Return (x, y) of the center of cell containing provided text 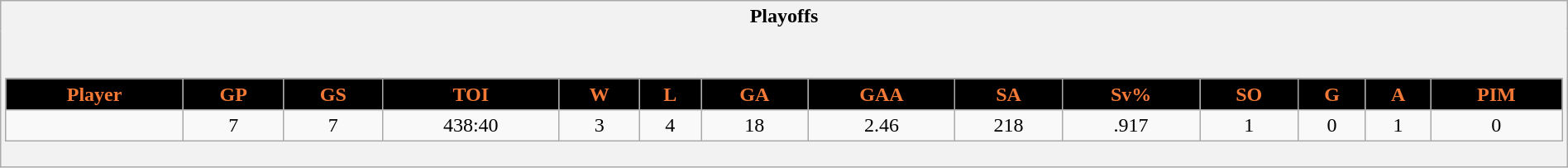
Sv% (1131, 94)
L (670, 94)
Player (94, 94)
TOI (471, 94)
A (1398, 94)
3 (599, 126)
W (599, 94)
GP (233, 94)
GS (332, 94)
218 (1009, 126)
2.46 (882, 126)
Player GP GS TOI W L GA GAA SA Sv% SO G A PIM 7 7 438:40 3 4 18 2.46 218 .917 1 0 1 0 (784, 99)
GAA (882, 94)
SO (1249, 94)
Playoffs (784, 17)
G (1332, 94)
GA (755, 94)
438:40 (471, 126)
PIM (1497, 94)
.917 (1131, 126)
18 (755, 126)
SA (1009, 94)
4 (670, 126)
